Pinpoint the cell where the given text exists, returning its (x, y) midpoint coordinate. 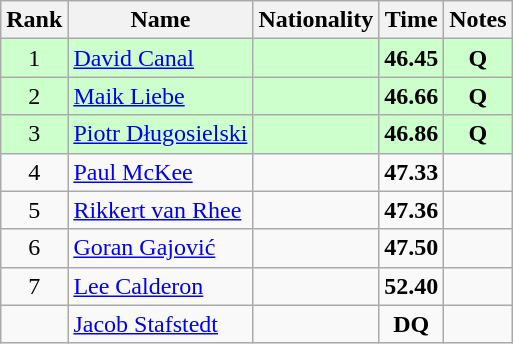
Paul McKee (160, 172)
6 (34, 248)
52.40 (412, 286)
47.33 (412, 172)
DQ (412, 324)
46.86 (412, 134)
Name (160, 20)
Notes (478, 20)
Rank (34, 20)
46.45 (412, 58)
Lee Calderon (160, 286)
Rikkert van Rhee (160, 210)
Nationality (316, 20)
Maik Liebe (160, 96)
5 (34, 210)
2 (34, 96)
Time (412, 20)
1 (34, 58)
David Canal (160, 58)
Goran Gajović (160, 248)
47.50 (412, 248)
47.36 (412, 210)
3 (34, 134)
4 (34, 172)
46.66 (412, 96)
Jacob Stafstedt (160, 324)
Piotr Długosielski (160, 134)
7 (34, 286)
